Provide the (X, Y) coordinate of the cell's center where the given text is located.  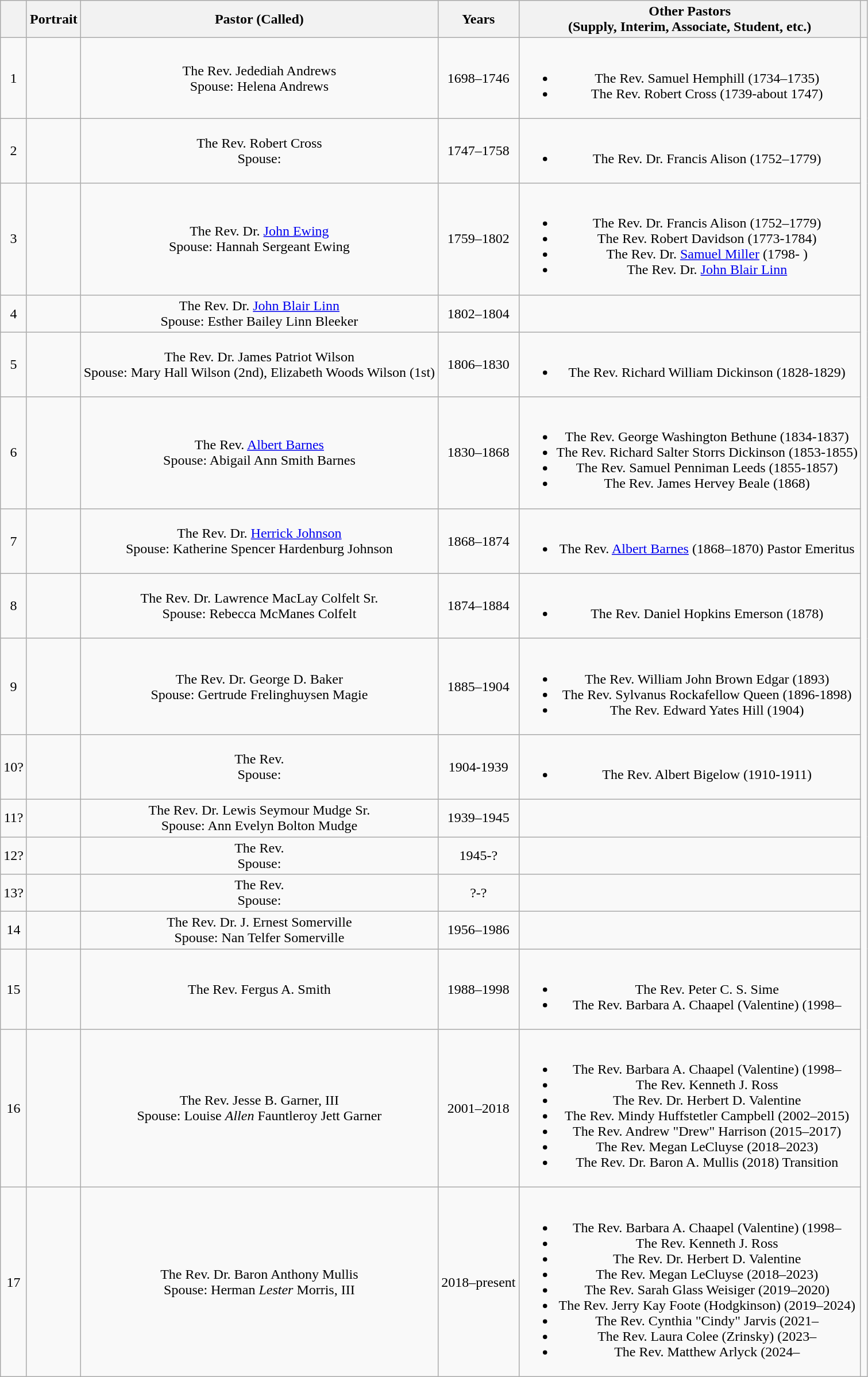
17 (14, 1282)
The Rev. Albert BarnesSpouse: Abigail Ann Smith Barnes (259, 453)
14 (14, 931)
1904-1939 (479, 766)
The Rev. Albert Bigelow (1910-1911) (689, 766)
The Rev. Peter C. S. SimeThe Rev. Barbara A. Chaapel (Valentine) (1998– (689, 989)
6 (14, 453)
11? (14, 818)
2018–present (479, 1282)
The Rev. Samuel Hemphill (1734–1735)The Rev. Robert Cross (1739-about 1747) (689, 78)
The Rev. Dr. Francis Alison (1752–1779) (689, 151)
1806–1830 (479, 364)
1747–1758 (479, 151)
1988–1998 (479, 989)
4 (14, 314)
8 (14, 605)
3 (14, 239)
15 (14, 989)
Portrait (53, 20)
The Rev. Daniel Hopkins Emerson (1878) (689, 605)
The Rev. Jesse B. Garner, IIISpouse: Louise Allen Fauntleroy Jett Garner (259, 1109)
The Rev. Dr. Lewis Seymour Mudge Sr.Spouse: Ann Evelyn Bolton Mudge (259, 818)
The Rev. Dr. John EwingSpouse: Hannah Sergeant Ewing (259, 239)
2 (14, 151)
1802–1804 (479, 314)
Other Pastors(Supply, Interim, Associate, Student, etc.) (689, 20)
The Rev. Jedediah AndrewsSpouse: Helena Andrews (259, 78)
The Rev. Dr. James Patriot WilsonSpouse: Mary Hall Wilson (2nd), Elizabeth Woods Wilson (1st) (259, 364)
1830–1868 (479, 453)
The Rev. Dr. John Blair LinnSpouse: Esther Bailey Linn Bleeker (259, 314)
1945-? (479, 855)
5 (14, 364)
7 (14, 541)
Years (479, 20)
1698–1746 (479, 78)
16 (14, 1109)
1868–1874 (479, 541)
1874–1884 (479, 605)
1 (14, 78)
The Rev. Dr. Lawrence MacLay Colfelt Sr.Spouse: Rebecca McManes Colfelt (259, 605)
1885–1904 (479, 686)
The Rev. Dr. George D. BakerSpouse: Gertrude Frelinghuysen Magie (259, 686)
?-? (479, 893)
9 (14, 686)
The Rev. William John Brown Edgar (1893)The Rev. Sylvanus Rockafellow Queen (1896-1898)The Rev. Edward Yates Hill (1904) (689, 686)
The Rev. Dr. J. Ernest SomervilleSpouse: Nan Telfer Somerville (259, 931)
The Rev. Dr. Herrick JohnsonSpouse: Katherine Spencer Hardenburg Johnson (259, 541)
The Rev. Dr. Baron Anthony MullisSpouse: Herman Lester Morris, III (259, 1282)
13? (14, 893)
Pastor (Called) (259, 20)
1939–1945 (479, 818)
1956–1986 (479, 931)
12? (14, 855)
The Rev. Fergus A. Smith (259, 989)
The Rev. Richard William Dickinson (1828-1829) (689, 364)
2001–2018 (479, 1109)
The Rev. Dr. Francis Alison (1752–1779)The Rev. Robert Davidson (1773-1784)The Rev. Dr. Samuel Miller (1798- )The Rev. Dr. John Blair Linn (689, 239)
The Rev. Robert CrossSpouse: (259, 151)
10? (14, 766)
1759–1802 (479, 239)
The Rev. Albert Barnes (1868–1870) Pastor Emeritus (689, 541)
